Determine the [x, y] coordinate at the center of the cell enclosing the given text.  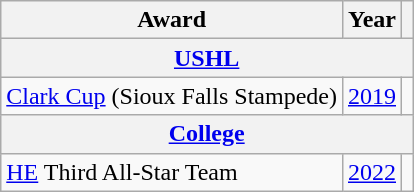
Award [172, 20]
Clark Cup (Sioux Falls Stampede) [172, 96]
2019 [372, 96]
Year [372, 20]
College [207, 134]
USHL [207, 58]
2022 [372, 172]
HE Third All-Star Team [172, 172]
